Return (X, Y) of the center of cell containing provided text 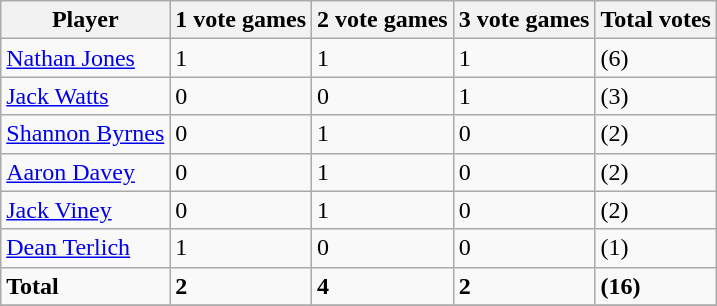
Aaron Davey (86, 172)
(1) (656, 248)
2 vote games (383, 20)
1 vote games (241, 20)
Jack Viney (86, 210)
(3) (656, 96)
Shannon Byrnes (86, 134)
(6) (656, 58)
Jack Watts (86, 96)
Total votes (656, 20)
Player (86, 20)
3 vote games (524, 20)
(16) (656, 286)
Dean Terlich (86, 248)
4 (383, 286)
Nathan Jones (86, 58)
Total (86, 286)
